Return the [x, y] coordinate for the center point of the cell that contains the specified text.  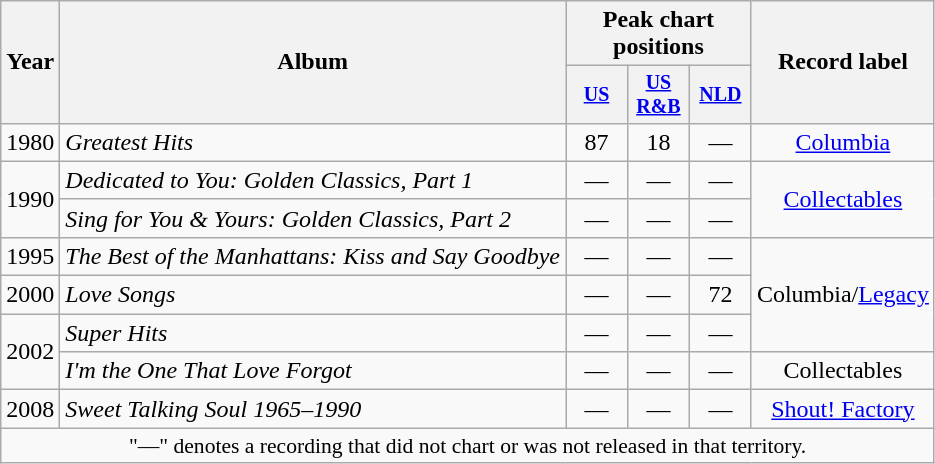
1995 [30, 256]
2008 [30, 409]
The Best of the Manhattans: Kiss and Say Goodbye [313, 256]
Super Hits [313, 333]
Shout! Factory [842, 409]
US [597, 94]
87 [597, 142]
Columbia [842, 142]
Album [313, 62]
Love Songs [313, 295]
2002 [30, 352]
Year [30, 62]
72 [720, 295]
2000 [30, 295]
Peak chart positions [659, 34]
Record label [842, 62]
Greatest Hits [313, 142]
"—" denotes a recording that did not chart or was not released in that territory. [468, 446]
Columbia/Legacy [842, 294]
1980 [30, 142]
Dedicated to You: Golden Classics, Part 1 [313, 180]
1990 [30, 199]
USR&B [658, 94]
NLD [720, 94]
I'm the One That Love Forgot [313, 371]
Sing for You & Yours: Golden Classics, Part 2 [313, 218]
18 [658, 142]
Sweet Talking Soul 1965–1990 [313, 409]
